Find where the given text appears and provide that cell's center as [x, y] coordinate. 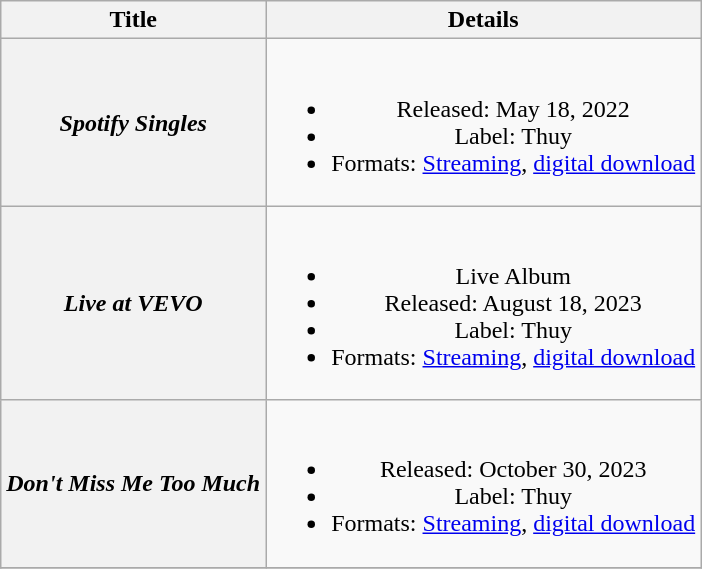
Details [484, 20]
Title [134, 20]
Released: May 18, 2022Label: ThuyFormats: Streaming, digital download [484, 122]
Don't Miss Me Too Much [134, 484]
Live AlbumReleased: August 18, 2023Label: ThuyFormats: Streaming, digital download [484, 303]
Live at VEVO [134, 303]
Released: October 30, 2023Label: ThuyFormats: Streaming, digital download [484, 484]
Spotify Singles [134, 122]
